Extract the [x, y] coordinate from the center of the cell holding the provided text.  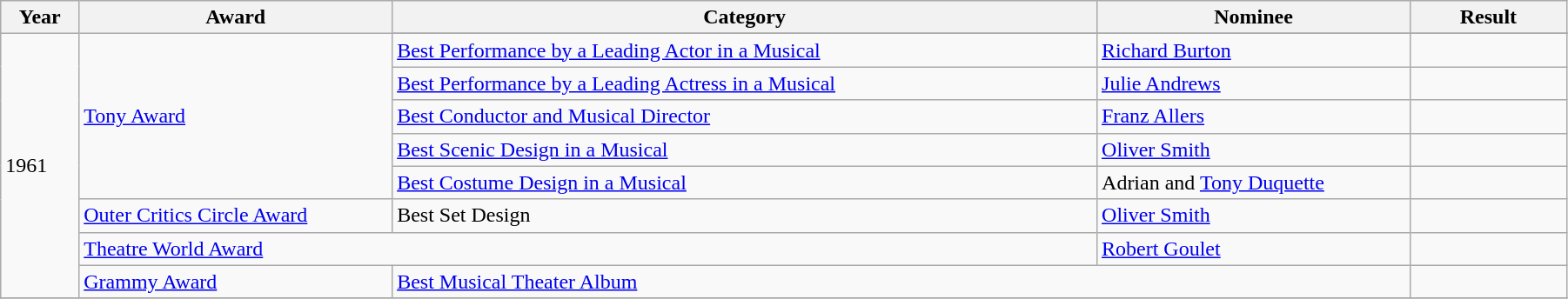
Best Musical Theater Album [901, 282]
Best Scenic Design in a Musical [745, 149]
Best Conductor and Musical Director [745, 116]
Robert Goulet [1254, 249]
Category [745, 17]
Theatre World Award [588, 249]
Outer Critics Circle Award [236, 216]
1961 [40, 166]
Tony Award [236, 116]
Grammy Award [236, 282]
Julie Andrews [1254, 83]
Adrian and Tony Duquette [1254, 183]
Nominee [1254, 17]
Best Performance by a Leading Actress in a Musical [745, 83]
Best Performance by a Leading Actor in a Musical [745, 50]
Richard Burton [1254, 50]
Franz Allers [1254, 116]
Result [1488, 17]
Best Costume Design in a Musical [745, 183]
Award [236, 17]
Best Set Design [745, 216]
Year [40, 17]
